Return [X, Y] of the center of cell containing provided text 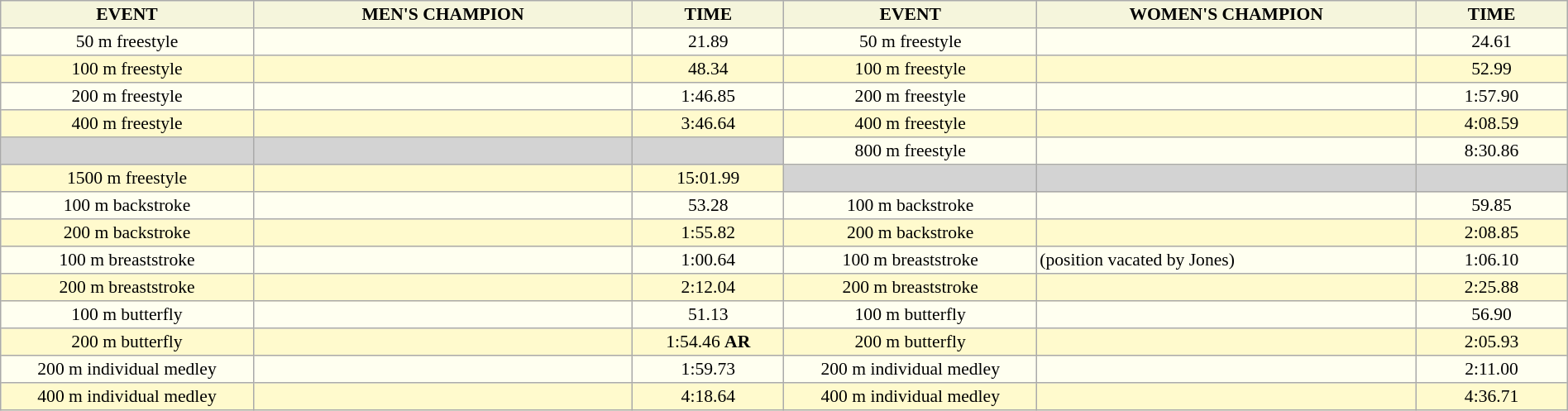
4:36.71 [1492, 397]
MEN'S CHAMPION [442, 15]
2:25.88 [1492, 288]
800 m freestyle [911, 151]
4:08.59 [1492, 124]
53.28 [708, 205]
48.34 [708, 69]
2:05.93 [1492, 342]
1:54.46 AR [708, 342]
1:00.64 [708, 260]
2:08.85 [1492, 233]
21.89 [708, 41]
1:46.85 [708, 96]
WOMEN'S CHAMPION [1226, 15]
24.61 [1492, 41]
1:57.90 [1492, 96]
2:12.04 [708, 288]
1:06.10 [1492, 260]
1500 m freestyle [127, 179]
(position vacated by Jones) [1226, 260]
59.85 [1492, 205]
56.90 [1492, 314]
8:30.86 [1492, 151]
1:55.82 [708, 233]
1:59.73 [708, 369]
52.99 [1492, 69]
4:18.64 [708, 397]
51.13 [708, 314]
2:11.00 [1492, 369]
3:46.64 [708, 124]
15:01.99 [708, 179]
